Search for the cell housing the specified text and yield its [x, y] center coordinate. 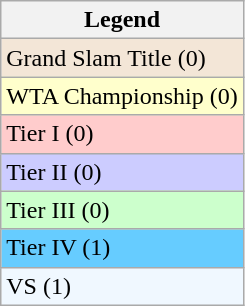
VS (1) [122, 286]
Tier II (0) [122, 172]
Legend [122, 20]
Grand Slam Title (0) [122, 58]
Tier I (0) [122, 134]
Tier III (0) [122, 210]
Tier IV (1) [122, 248]
WTA Championship (0) [122, 96]
